Detect which cell encompasses the target text, then output its [X, Y] center coordinate. 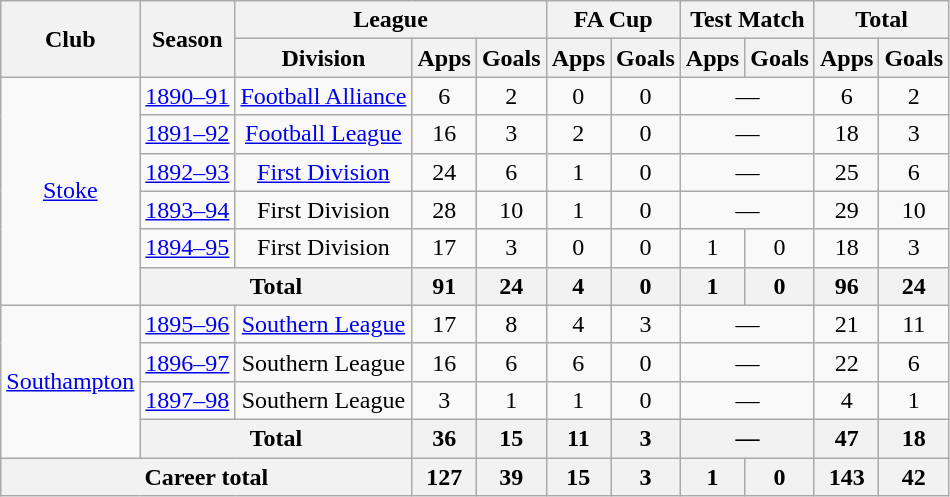
League [390, 20]
47 [846, 438]
42 [914, 477]
Stoke [70, 191]
127 [444, 477]
39 [511, 477]
1891–92 [188, 134]
22 [846, 362]
1897–98 [188, 400]
96 [846, 286]
1894–95 [188, 248]
Test Match [747, 20]
1890–91 [188, 96]
Football Alliance [324, 96]
25 [846, 172]
Football League [324, 134]
36 [444, 438]
Career total [206, 477]
29 [846, 210]
91 [444, 286]
143 [846, 477]
1892–93 [188, 172]
FA Cup [613, 20]
21 [846, 324]
Season [188, 39]
1896–97 [188, 362]
28 [444, 210]
Club [70, 39]
Division [324, 58]
1895–96 [188, 324]
Southampton [70, 381]
8 [511, 324]
1893–94 [188, 210]
